Capture the cell that displays the provided text and extract its (x, y) central coordinate. 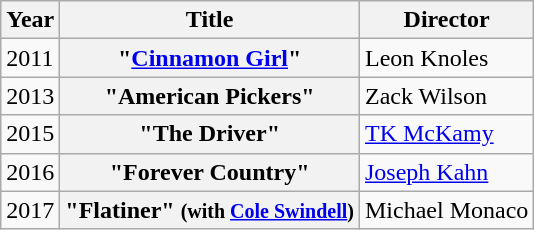
"The Driver" (210, 134)
Michael Monaco (446, 210)
"American Pickers" (210, 96)
2017 (30, 210)
Title (210, 20)
"Cinnamon Girl" (210, 58)
Director (446, 20)
Zack Wilson (446, 96)
Leon Knoles (446, 58)
Joseph Kahn (446, 172)
2013 (30, 96)
2015 (30, 134)
"Flatiner" (with Cole Swindell) (210, 210)
2011 (30, 58)
"Forever Country" (210, 172)
TK McKamy (446, 134)
2016 (30, 172)
Year (30, 20)
